Search for the cell housing the specified text and yield its (X, Y) center coordinate. 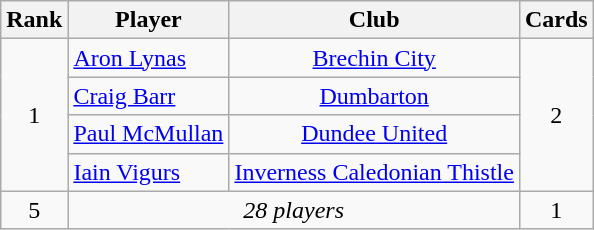
Inverness Caledonian Thistle (374, 172)
Iain Vigurs (148, 172)
5 (34, 210)
Craig Barr (148, 96)
Player (148, 20)
Aron Lynas (148, 58)
Cards (556, 20)
2 (556, 115)
Club (374, 20)
Dundee United (374, 134)
Rank (34, 20)
Dumbarton (374, 96)
Paul McMullan (148, 134)
28 players (294, 210)
Brechin City (374, 58)
